Scan for the cell matching the given text and deliver its (X, Y) coordinate at center. 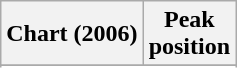
Chart (2006) (72, 34)
Peakposition (189, 34)
